Determine the (X, Y) coordinate at the center of the cell enclosing the given text.  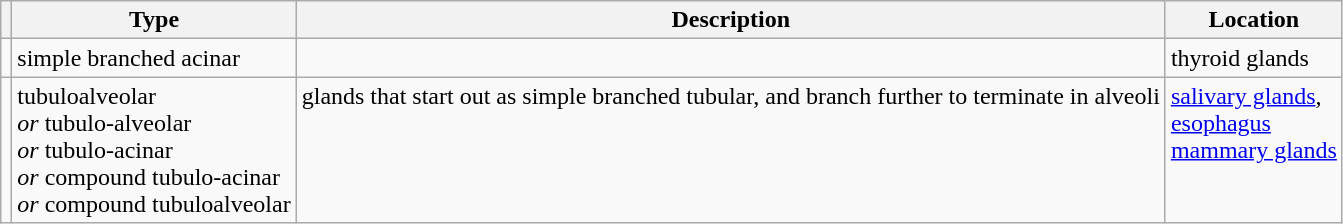
salivary glands,esophagusmammary glands (1254, 150)
tubuloalveolaror tubulo-alveolaror tubulo-acinaror compound tubulo-acinaror compound tubuloalveolar (154, 150)
thyroid glands (1254, 58)
Description (730, 20)
Type (154, 20)
simple branched acinar (154, 58)
glands that start out as simple branched tubular, and branch further to terminate in alveoli (730, 150)
Location (1254, 20)
